Find where the given text appears and provide that cell's center as [X, Y] coordinate. 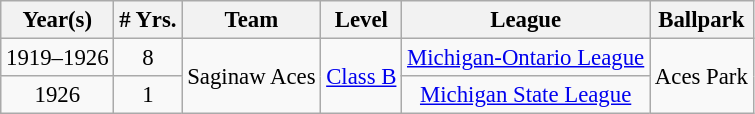
Michigan State League [526, 95]
Team [252, 20]
Michigan-Ontario League [526, 58]
Aces Park [702, 76]
League [526, 20]
# Yrs. [148, 20]
Saginaw Aces [252, 76]
1926 [58, 95]
1 [148, 95]
Level [362, 20]
Ballpark [702, 20]
8 [148, 58]
1919–1926 [58, 58]
Class B [362, 76]
Year(s) [58, 20]
